Pinpoint the cell where the given text exists, returning its (X, Y) midpoint coordinate. 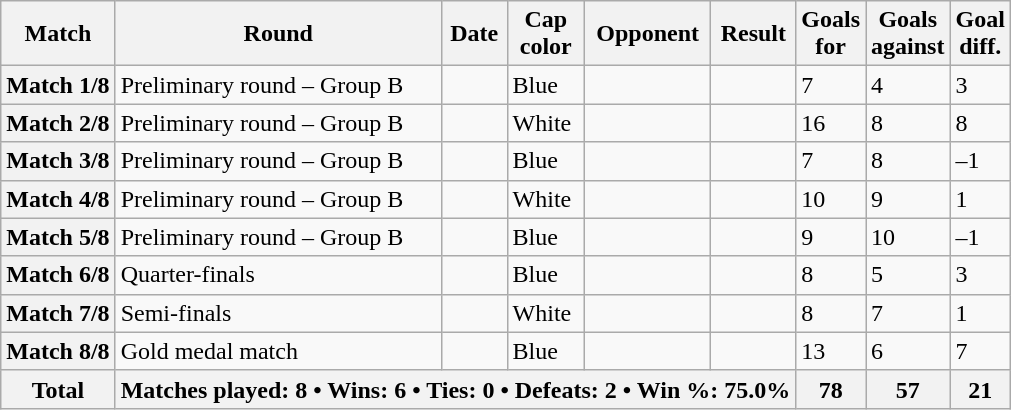
Opponent (647, 34)
16 (831, 123)
Match 5/8 (58, 237)
13 (831, 351)
Match 4/8 (58, 199)
Result (754, 34)
Date (474, 34)
Match 1/8 (58, 85)
5 (908, 275)
6 (908, 351)
Total (58, 389)
Match 7/8 (58, 313)
Goaldiff. (980, 34)
Semi-finals (278, 313)
21 (980, 389)
78 (831, 389)
Match (58, 34)
Round (278, 34)
Match 3/8 (58, 161)
Match 8/8 (58, 351)
Matches played: 8 • Wins: 6 • Ties: 0 • Defeats: 2 • Win %: 75.0% (456, 389)
Gold medal match (278, 351)
Quarter-finals (278, 275)
Capcolor (546, 34)
Goalsfor (831, 34)
Goalsagainst (908, 34)
57 (908, 389)
Match 2/8 (58, 123)
Match 6/8 (58, 275)
4 (908, 85)
